Output the [X, Y] coordinate of the center of the cell containing the given text.  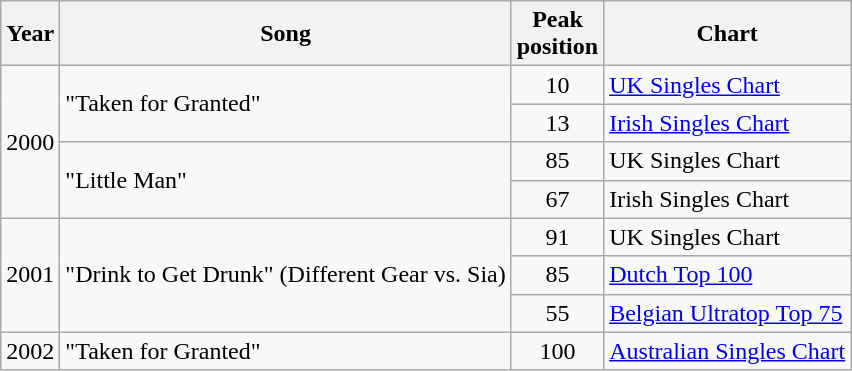
10 [557, 85]
13 [557, 123]
67 [557, 199]
Song [286, 34]
2002 [30, 351]
Australian Singles Chart [728, 351]
Dutch Top 100 [728, 275]
Peak position [557, 34]
55 [557, 313]
"Little Man" [286, 180]
Year [30, 34]
Belgian Ultratop Top 75 [728, 313]
91 [557, 237]
Chart [728, 34]
2001 [30, 275]
100 [557, 351]
2000 [30, 142]
"Drink to Get Drunk" (Different Gear vs. Sia) [286, 275]
